Pinpoint the cell where the given text exists, returning its [x, y] midpoint coordinate. 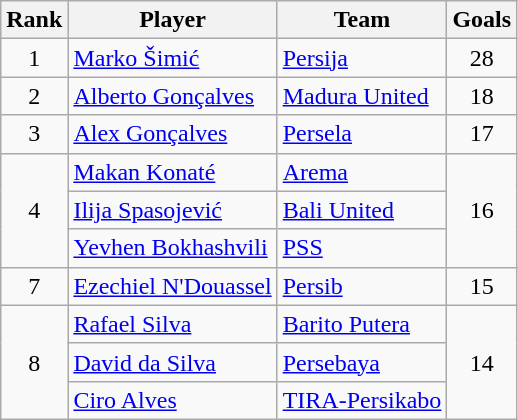
16 [482, 210]
15 [482, 286]
Ezechiel N'Douassel [172, 286]
Persela [362, 134]
Rank [34, 20]
David da Silva [172, 362]
Yevhen Bokhashvili [172, 248]
Persib [362, 286]
Persija [362, 58]
Madura United [362, 96]
3 [34, 134]
Marko Šimić [172, 58]
Ilija Spasojević [172, 210]
Alberto Gonçalves [172, 96]
Alex Gonçalves [172, 134]
Persebaya [362, 362]
17 [482, 134]
PSS [362, 248]
1 [34, 58]
7 [34, 286]
18 [482, 96]
Barito Putera [362, 324]
Makan Konaté [172, 172]
8 [34, 362]
Rafael Silva [172, 324]
Goals [482, 20]
28 [482, 58]
Team [362, 20]
4 [34, 210]
Player [172, 20]
14 [482, 362]
2 [34, 96]
TIRA-Persikabo [362, 400]
Bali United [362, 210]
Ciro Alves [172, 400]
Arema [362, 172]
